Capture the cell that displays the provided text and extract its (X, Y) central coordinate. 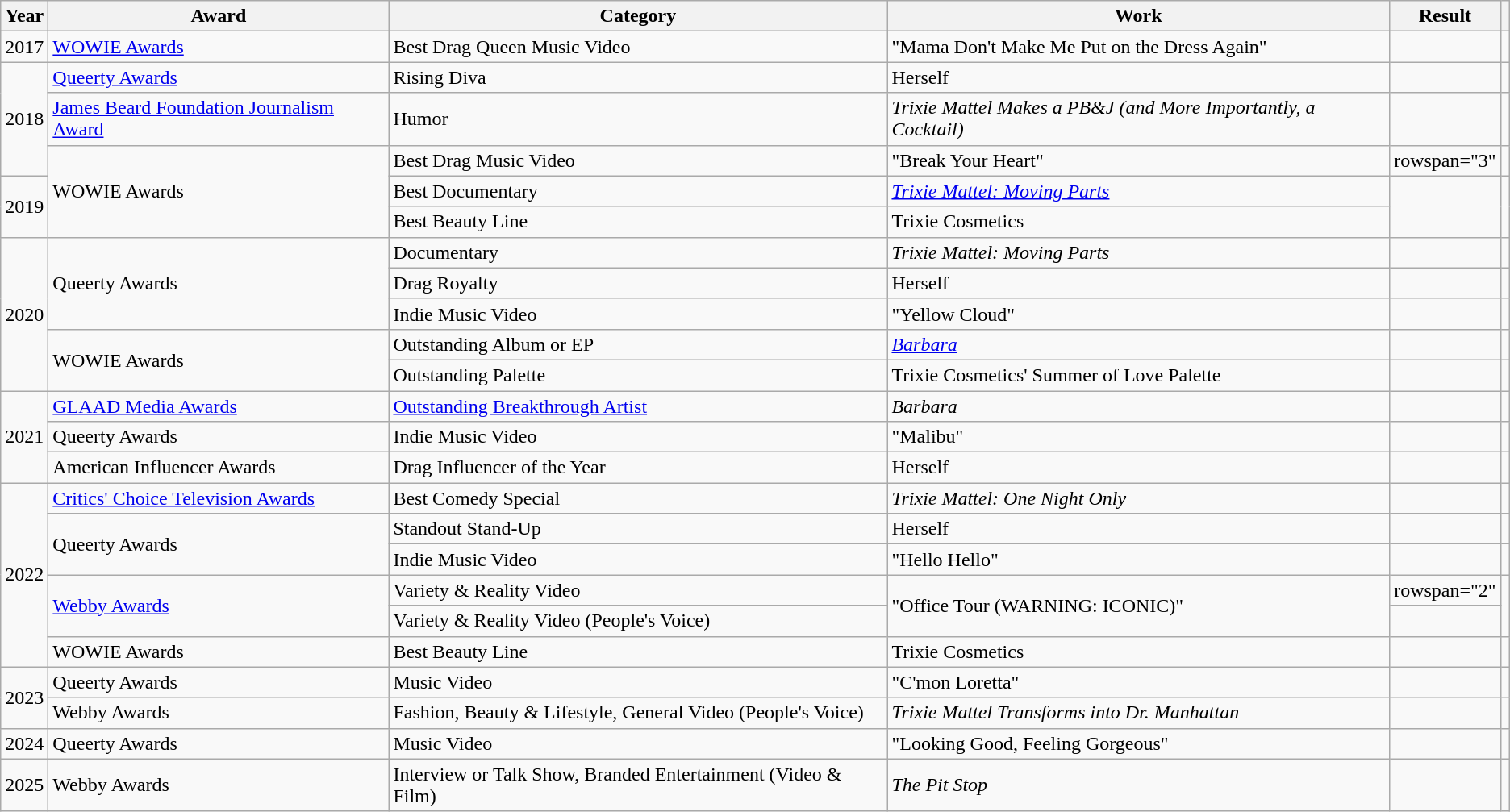
Standout Stand-Up (638, 529)
"Yellow Cloud" (1139, 314)
Result (1445, 16)
"Office Tour (WARNING: ICONIC)" (1139, 606)
2025 (24, 785)
"C'mon Loretta" (1139, 682)
James Beard Foundation Journalism Award (219, 119)
"Hello Hello" (1139, 560)
Outstanding Album or EP (638, 344)
American Influencer Awards (219, 468)
Drag Influencer of the Year (638, 468)
2018 (24, 119)
Variety & Reality Video (People's Voice) (638, 621)
Trixie Mattel Makes a PB&J (and More Importantly, a Cocktail) (1139, 119)
Fashion, Beauty & Lifestyle, General Video (People's Voice) (638, 713)
rowspan="3" (1445, 160)
Best Documentary (638, 191)
Trixie Cosmetics' Summer of Love Palette (1139, 375)
Documentary (638, 252)
Critics' Choice Television Awards (219, 498)
2022 (24, 575)
rowspan="2" (1445, 590)
Category (638, 16)
Rising Diva (638, 77)
"Looking Good, Feeling Gorgeous" (1139, 743)
GLAAD Media Awards (219, 406)
Humor (638, 119)
Variety & Reality Video (638, 590)
2021 (24, 436)
Year (24, 16)
2017 (24, 47)
2019 (24, 206)
The Pit Stop (1139, 785)
"Break Your Heart" (1139, 160)
"Malibu" (1139, 437)
Interview or Talk Show, Branded Entertainment (Video & Film) (638, 785)
Best Drag Music Video (638, 160)
Award (219, 16)
Outstanding Palette (638, 375)
Work (1139, 16)
2023 (24, 697)
2020 (24, 314)
Drag Royalty (638, 283)
Best Drag Queen Music Video (638, 47)
"Mama Don't Make Me Put on the Dress Again" (1139, 47)
Trixie Mattel Transforms into Dr. Manhattan (1139, 713)
Outstanding Breakthrough Artist (638, 406)
Best Comedy Special (638, 498)
Trixie Mattel: One Night Only (1139, 498)
2024 (24, 743)
